Scan for the cell matching the given text and deliver its (x, y) coordinate at center. 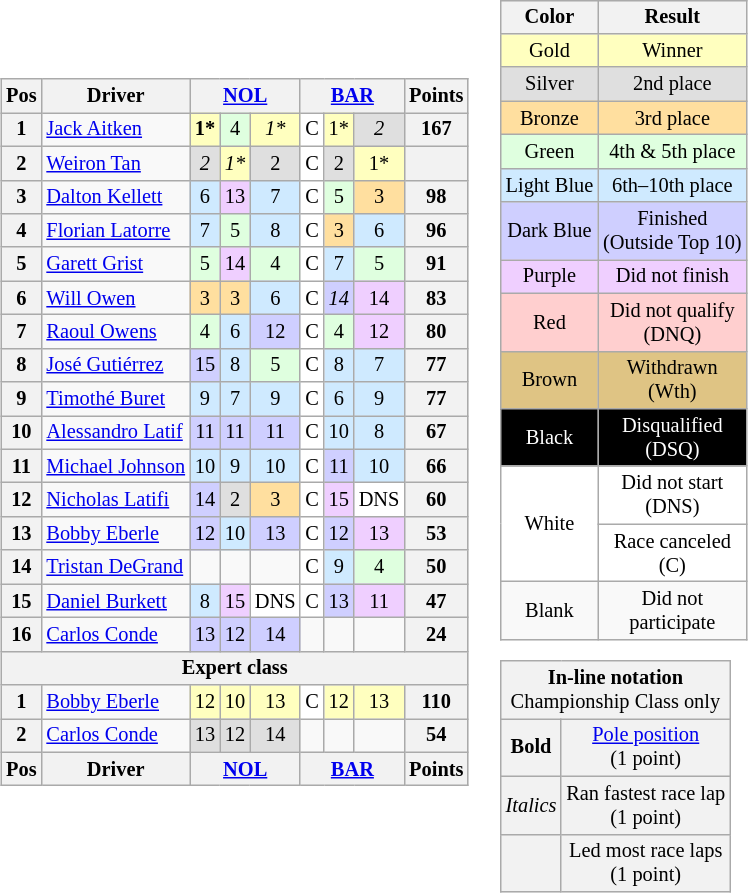
Gold (550, 51)
Did not qualify(DNQ) (672, 322)
Red (550, 322)
98 (436, 197)
Finished(Outside Top 10) (672, 231)
Nicholas Latifi (115, 500)
91 (436, 264)
Purple (550, 277)
Race canceled(C) (672, 553)
50 (436, 567)
54 (436, 736)
67 (436, 433)
Pole position(1 point) (646, 748)
Disqualified(DSQ) (672, 438)
Did not finish (672, 277)
Ran fastest race lap(1 point) (646, 806)
Alessandro Latif (115, 433)
In-line notationChampionship Class only (616, 690)
6th–10th place (672, 185)
110 (436, 702)
Color (550, 17)
Tristan DeGrand (115, 567)
3rd place (672, 118)
Bronze (550, 118)
2nd place (672, 84)
Dalton Kellett (115, 197)
Italics (532, 806)
Brown (550, 380)
Bold (532, 748)
Did not start(DNS) (672, 495)
José Gutiérrez (115, 365)
Blank (550, 611)
Withdrawn(Wth) (672, 380)
Timothé Buret (115, 399)
167 (436, 130)
Silver (550, 84)
16 (21, 635)
Garett Grist (115, 264)
Light Blue (550, 185)
Raoul Owens (115, 332)
47 (436, 601)
53 (436, 534)
83 (436, 298)
Result (672, 17)
Michael Johnson (115, 466)
Daniel Burkett (115, 601)
Weiron Tan (115, 163)
4th & 5th place (672, 152)
Green (550, 152)
96 (436, 231)
60 (436, 500)
Will Owen (115, 298)
66 (436, 466)
Florian Latorre (115, 231)
White (550, 524)
Led most race laps(1 point) (646, 863)
80 (436, 332)
Black (550, 438)
Jack Aitken (115, 130)
24 (436, 635)
Did notparticipate (672, 611)
Winner (672, 51)
Dark Blue (550, 231)
Expert class (234, 668)
